Search for the cell housing the specified text and yield its [X, Y] center coordinate. 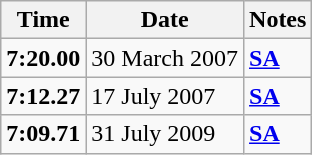
7:09.71 [44, 134]
7:12.27 [44, 96]
31 July 2009 [165, 134]
17 July 2007 [165, 96]
Time [44, 20]
Notes [278, 20]
30 March 2007 [165, 58]
7:20.00 [44, 58]
Date [165, 20]
